Output the (X, Y) coordinate of the center of the cell containing the given text.  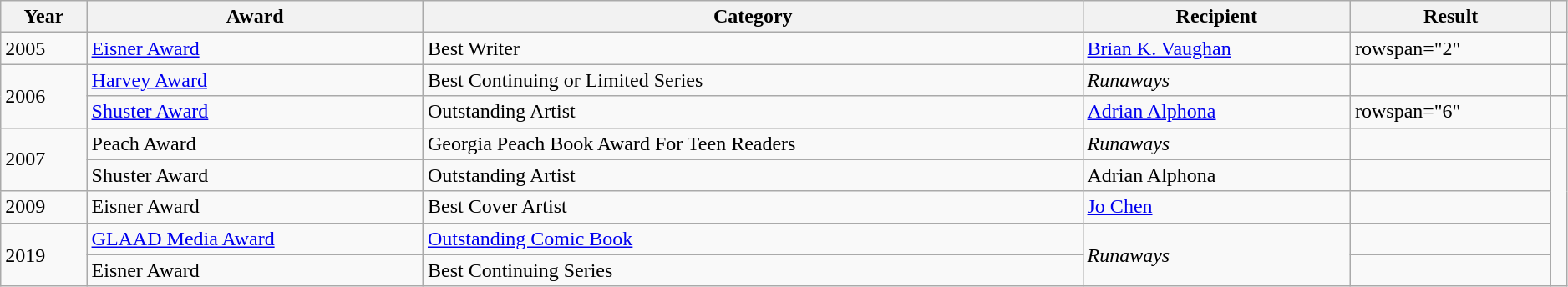
Brian K. Vaughan (1216, 48)
2006 (43, 96)
2009 (43, 207)
2007 (43, 159)
2005 (43, 48)
Result (1450, 17)
Best Continuing or Limited Series (753, 80)
Recipient (1216, 17)
Jo Chen (1216, 207)
Award (255, 17)
Outstanding Comic Book (753, 239)
Category (753, 17)
2019 (43, 254)
rowspan="2" (1450, 48)
Year (43, 17)
Georgia Peach Book Award For Teen Readers (753, 143)
Peach Award (255, 143)
Best Cover Artist (753, 207)
Harvey Award (255, 80)
GLAAD Media Award (255, 239)
Best Continuing Series (753, 270)
Best Writer (753, 48)
rowspan="6" (1450, 112)
